Return the [X, Y] coordinate for the center point of the cell that contains the specified text.  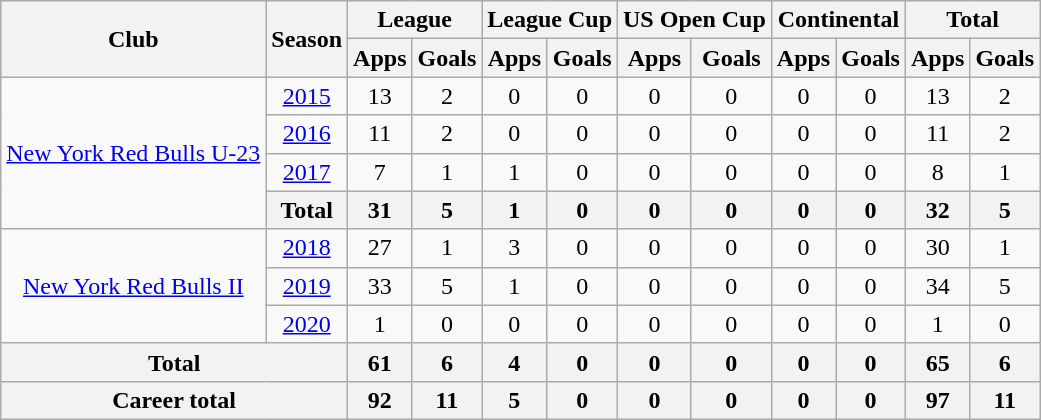
92 [380, 400]
League [415, 20]
Continental [838, 20]
32 [937, 210]
34 [937, 286]
US Open Cup [695, 20]
New York Red Bulls U-23 [134, 153]
3 [514, 248]
Season [307, 39]
8 [937, 172]
33 [380, 286]
61 [380, 362]
2019 [307, 286]
2017 [307, 172]
30 [937, 248]
2016 [307, 134]
New York Red Bulls II [134, 286]
2020 [307, 324]
31 [380, 210]
2018 [307, 248]
Career total [174, 400]
7 [380, 172]
65 [937, 362]
2015 [307, 96]
4 [514, 362]
Club [134, 39]
97 [937, 400]
League Cup [550, 20]
27 [380, 248]
